Capture the cell that displays the provided text and extract its (X, Y) central coordinate. 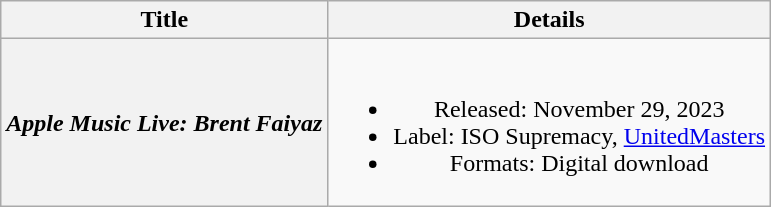
Title (164, 20)
Details (550, 20)
Apple Music Live: Brent Faiyaz (164, 122)
Released: November 29, 2023Label: ISO Supremacy, UnitedMastersFormats: Digital download (550, 122)
